Identify which cell holds the provided text, then report its (x, y) central coordinate. 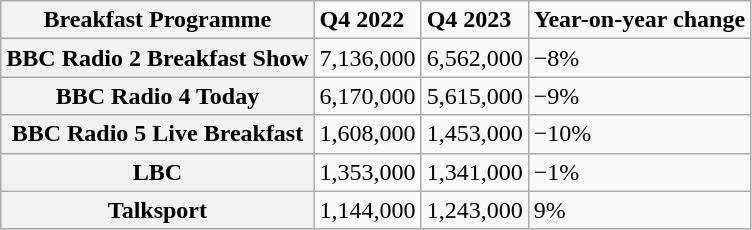
BBC Radio 4 Today (158, 96)
−9% (639, 96)
−1% (639, 172)
6,562,000 (474, 58)
1,353,000 (368, 172)
1,608,000 (368, 134)
7,136,000 (368, 58)
Year-on-year change (639, 20)
Breakfast Programme (158, 20)
−8% (639, 58)
1,144,000 (368, 210)
9% (639, 210)
Q4 2023 (474, 20)
1,243,000 (474, 210)
1,341,000 (474, 172)
BBC Radio 5 Live Breakfast (158, 134)
5,615,000 (474, 96)
BBC Radio 2 Breakfast Show (158, 58)
1,453,000 (474, 134)
Q4 2022 (368, 20)
−10% (639, 134)
Talksport (158, 210)
LBC (158, 172)
6,170,000 (368, 96)
